Pinpoint the cell where the given text exists, returning its (x, y) midpoint coordinate. 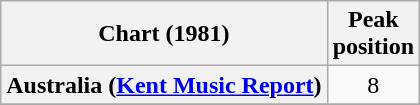
Chart (1981) (164, 34)
Australia (Kent Music Report) (164, 85)
Peakposition (373, 34)
8 (373, 85)
